Scan for the cell matching the given text and deliver its (X, Y) coordinate at center. 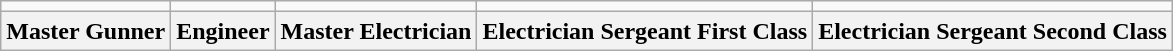
Master Electrician (376, 31)
Engineer (223, 31)
Master Gunner (86, 31)
Electrician Sergeant Second Class (993, 31)
Electrician Sergeant First Class (645, 31)
